Extract the [x, y] coordinate from the center of the cell holding the provided text.  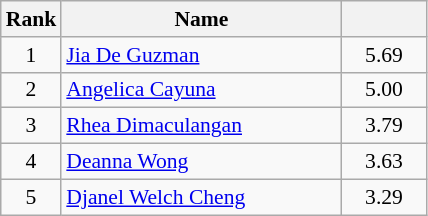
3.79 [384, 126]
Name [201, 19]
5.00 [384, 90]
2 [32, 90]
3.63 [384, 162]
Angelica Cayuna [201, 90]
3.29 [384, 197]
5 [32, 197]
5.69 [384, 55]
4 [32, 162]
1 [32, 55]
Rank [32, 19]
Jia De Guzman [201, 55]
Djanel Welch Cheng [201, 197]
Rhea Dimaculangan [201, 126]
3 [32, 126]
Deanna Wong [201, 162]
